Search for the cell housing the specified text and yield its (x, y) center coordinate. 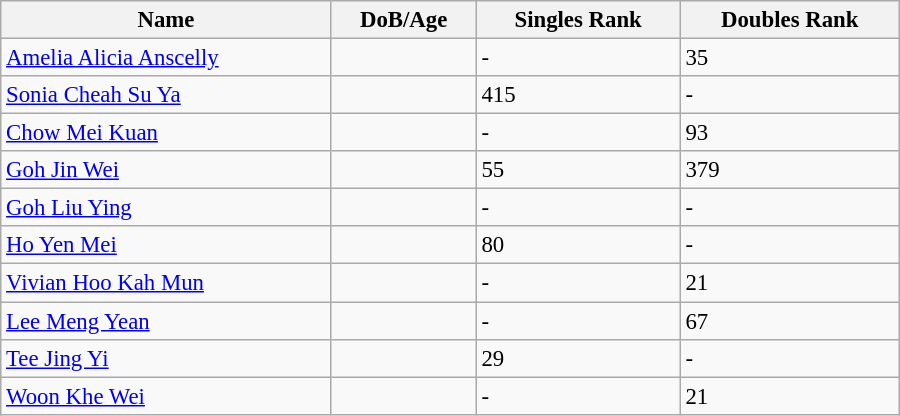
Doubles Rank (790, 20)
Sonia Cheah Su Ya (166, 95)
Singles Rank (578, 20)
Woon Khe Wei (166, 396)
35 (790, 58)
Vivian Hoo Kah Mun (166, 283)
Ho Yen Mei (166, 245)
67 (790, 321)
93 (790, 133)
415 (578, 95)
80 (578, 245)
29 (578, 358)
55 (578, 170)
Name (166, 20)
Lee Meng Yean (166, 321)
Amelia Alicia Anscelly (166, 58)
379 (790, 170)
Tee Jing Yi (166, 358)
Chow Mei Kuan (166, 133)
Goh Liu Ying (166, 208)
Goh Jin Wei (166, 170)
DoB/Age (404, 20)
